Search for the cell housing the specified text and yield its [x, y] center coordinate. 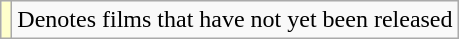
Denotes films that have not yet been released [235, 20]
